Provide the (x, y) coordinate of the cell's center where the given text is located.  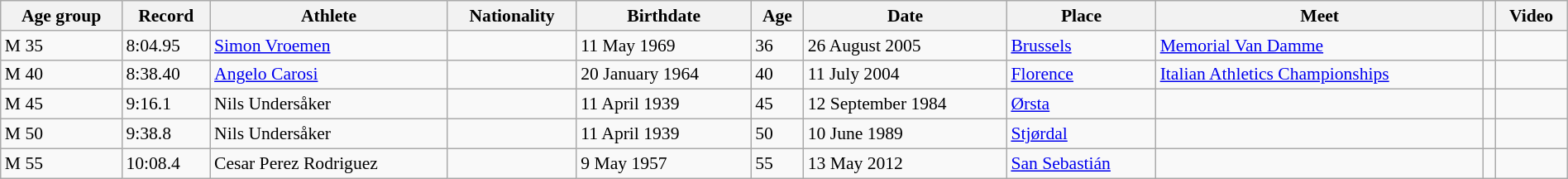
M 55 (61, 163)
Angelo Carosi (329, 75)
9:38.8 (165, 134)
Date (906, 16)
Memorial Van Damme (1320, 46)
San Sebastián (1081, 163)
Simon Vroemen (329, 46)
26 August 2005 (906, 46)
Meet (1320, 16)
Athlete (329, 16)
8:04.95 (165, 46)
Brussels (1081, 46)
9 May 1957 (663, 163)
Place (1081, 16)
45 (777, 104)
Video (1532, 16)
Ørsta (1081, 104)
40 (777, 75)
8:38.40 (165, 75)
10 June 1989 (906, 134)
M 40 (61, 75)
9:16.1 (165, 104)
11 July 2004 (906, 75)
10:08.4 (165, 163)
Italian Athletics Championships (1320, 75)
Record (165, 16)
Age group (61, 16)
Nationality (512, 16)
Birthdate (663, 16)
50 (777, 134)
55 (777, 163)
Age (777, 16)
Cesar Perez Rodriguez (329, 163)
12 September 1984 (906, 104)
M 45 (61, 104)
13 May 2012 (906, 163)
20 January 1964 (663, 75)
11 May 1969 (663, 46)
Florence (1081, 75)
M 50 (61, 134)
M 35 (61, 46)
36 (777, 46)
Stjørdal (1081, 134)
